Provide the [x, y] coordinate of the cell's center where the given text is located.  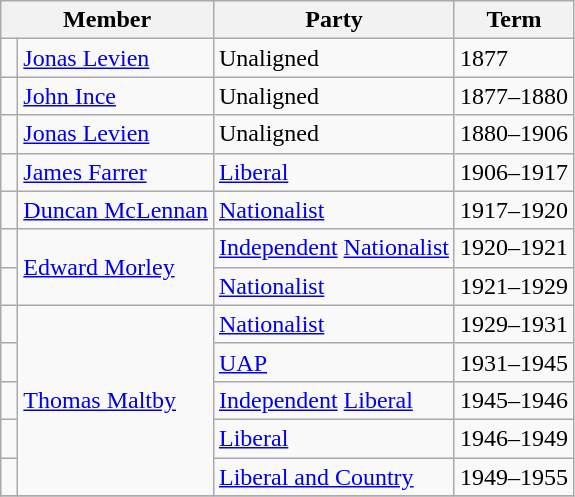
Member [108, 20]
1931–1945 [514, 362]
1880–1906 [514, 134]
Thomas Maltby [116, 400]
Term [514, 20]
Independent Liberal [334, 400]
1917–1920 [514, 210]
John Ince [116, 96]
1877–1880 [514, 96]
UAP [334, 362]
1946–1949 [514, 438]
Edward Morley [116, 267]
1906–1917 [514, 172]
Independent Nationalist [334, 248]
1921–1929 [514, 286]
Liberal and Country [334, 477]
1877 [514, 58]
1949–1955 [514, 477]
1920–1921 [514, 248]
Duncan McLennan [116, 210]
1929–1931 [514, 324]
1945–1946 [514, 400]
James Farrer [116, 172]
Party [334, 20]
